Search for the cell housing the specified text and yield its (X, Y) center coordinate. 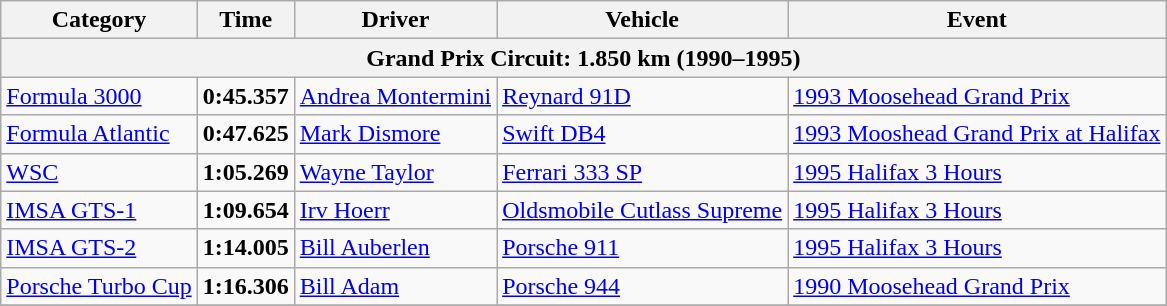
Bill Adam (395, 286)
WSC (99, 172)
IMSA GTS-2 (99, 248)
Oldsmobile Cutlass Supreme (642, 210)
1993 Mooshead Grand Prix at Halifax (977, 134)
Porsche 911 (642, 248)
Porsche Turbo Cup (99, 286)
Formula 3000 (99, 96)
Time (246, 20)
Andrea Montermini (395, 96)
Event (977, 20)
Swift DB4 (642, 134)
0:47.625 (246, 134)
Vehicle (642, 20)
1993 Moosehead Grand Prix (977, 96)
Reynard 91D (642, 96)
1:09.654 (246, 210)
Formula Atlantic (99, 134)
1:05.269 (246, 172)
1990 Moosehead Grand Prix (977, 286)
1:14.005 (246, 248)
Ferrari 333 SP (642, 172)
Bill Auberlen (395, 248)
Wayne Taylor (395, 172)
Porsche 944 (642, 286)
Category (99, 20)
0:45.357 (246, 96)
Driver (395, 20)
Grand Prix Circuit: 1.850 km (1990–1995) (584, 58)
IMSA GTS-1 (99, 210)
Mark Dismore (395, 134)
1:16.306 (246, 286)
Irv Hoerr (395, 210)
